Extract the [x, y] coordinate from the center of the cell holding the provided text.  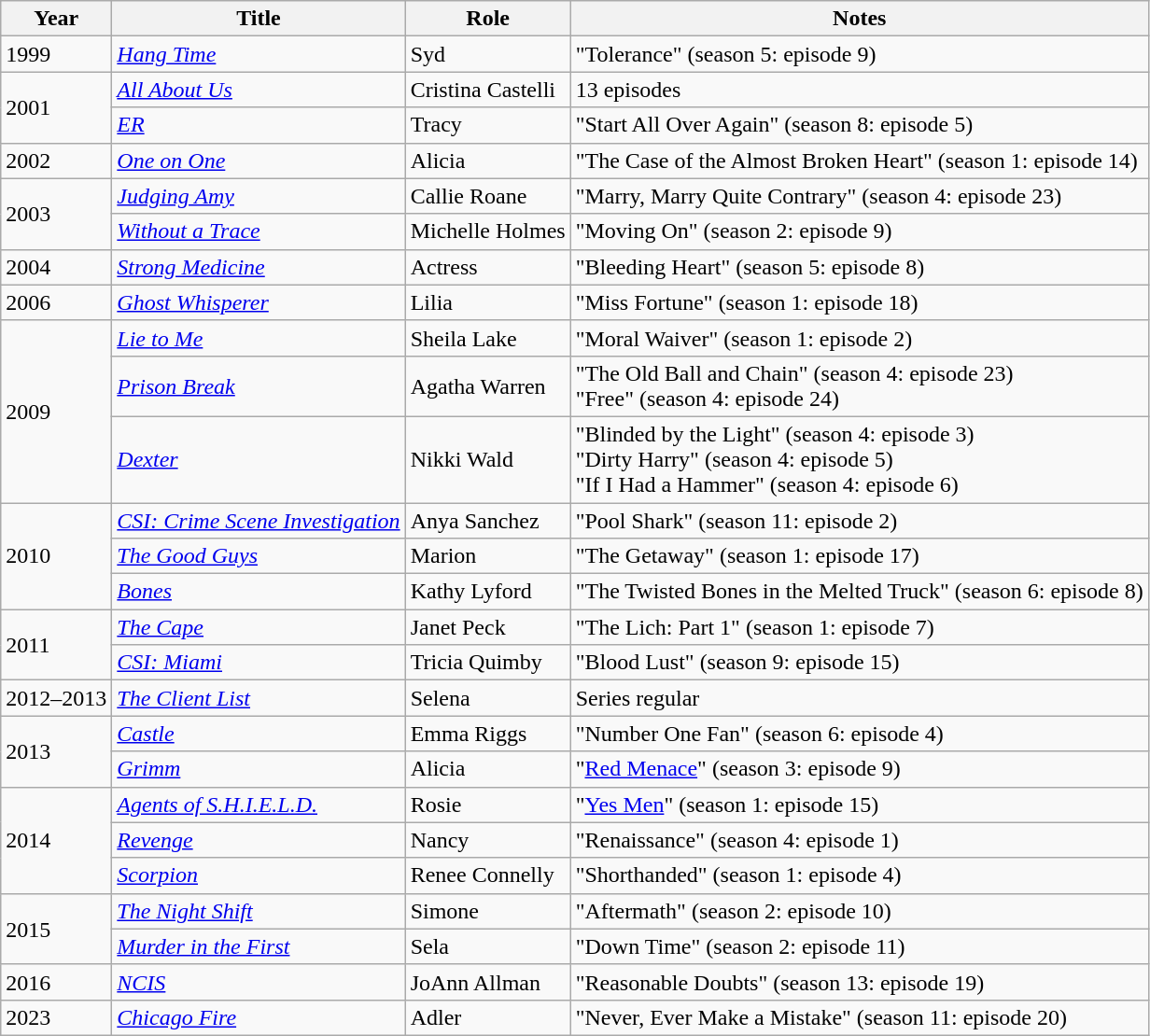
Anya Sanchez [487, 520]
"Moving On" (season 2: episode 9) [859, 231]
"Tolerance" (season 5: episode 9) [859, 54]
"The Case of the Almost Broken Heart" (season 1: episode 14) [859, 161]
2003 [56, 214]
2004 [56, 267]
"The Getaway" (season 1: episode 17) [859, 556]
Janet Peck [487, 627]
Murder in the First [259, 946]
Agents of S.H.I.E.L.D. [259, 805]
2009 [56, 411]
1999 [56, 54]
"Down Time" (season 2: episode 11) [859, 946]
Michelle Holmes [487, 231]
The Client List [259, 698]
"Renaissance" (season 4: episode 1) [859, 840]
Callie Roane [487, 196]
2013 [56, 751]
All About Us [259, 90]
"The Twisted Bones in the Melted Truck" (season 6: episode 8) [859, 592]
"Marry, Marry Quite Contrary" (season 4: episode 23) [859, 196]
Agatha Warren [487, 386]
Series regular [859, 698]
Emma Riggs [487, 734]
2011 [56, 645]
ER [259, 125]
Dexter [259, 459]
"Shorthanded" (season 1: episode 4) [859, 875]
Nikki Wald [487, 459]
One on One [259, 161]
Judging Amy [259, 196]
Sela [487, 946]
The Cape [259, 627]
2006 [56, 302]
Selena [487, 698]
Rosie [487, 805]
Simone [487, 911]
2023 [56, 1017]
"Number One Fan" (season 6: episode 4) [859, 734]
"Blinded by the Light" (season 4: episode 3)"Dirty Harry" (season 4: episode 5)"If I Had a Hammer" (season 4: episode 6) [859, 459]
"Pool Shark" (season 11: episode 2) [859, 520]
Castle [259, 734]
"Bleeding Heart" (season 5: episode 8) [859, 267]
Kathy Lyford [487, 592]
CSI: Miami [259, 663]
Scorpion [259, 875]
Lie to Me [259, 338]
Hang Time [259, 54]
The Night Shift [259, 911]
"Red Menace" (season 3: episode 9) [859, 769]
2014 [56, 840]
Tracy [487, 125]
13 episodes [859, 90]
Bones [259, 592]
Lilia [487, 302]
Ghost Whisperer [259, 302]
2002 [56, 161]
"Moral Waiver" (season 1: episode 2) [859, 338]
"Miss Fortune" (season 1: episode 18) [859, 302]
"Blood Lust" (season 9: episode 15) [859, 663]
Prison Break [259, 386]
Title [259, 19]
Nancy [487, 840]
Syd [487, 54]
2016 [56, 982]
"Start All Over Again" (season 8: episode 5) [859, 125]
Cristina Castelli [487, 90]
Grimm [259, 769]
"The Lich: Part 1" (season 1: episode 7) [859, 627]
Actress [487, 267]
"The Old Ball and Chain" (season 4: episode 23)"Free" (season 4: episode 24) [859, 386]
Revenge [259, 840]
Role [487, 19]
JoAnn Allman [487, 982]
2012–2013 [56, 698]
2010 [56, 555]
"Aftermath" (season 2: episode 10) [859, 911]
NCIS [259, 982]
Adler [487, 1017]
Notes [859, 19]
"Never, Ever Make a Mistake" (season 11: episode 20) [859, 1017]
2001 [56, 107]
Sheila Lake [487, 338]
Strong Medicine [259, 267]
"Yes Men" (season 1: episode 15) [859, 805]
"Reasonable Doubts" (season 13: episode 19) [859, 982]
2015 [56, 929]
The Good Guys [259, 556]
Marion [487, 556]
Without a Trace [259, 231]
Year [56, 19]
Renee Connelly [487, 875]
Tricia Quimby [487, 663]
Chicago Fire [259, 1017]
CSI: Crime Scene Investigation [259, 520]
